From the cell containing the given text, extract its center point as (x, y) coordinate. 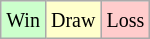
Draw (72, 20)
Win (24, 20)
Loss (126, 20)
